Detect which cell encompasses the target text, then output its [X, Y] center coordinate. 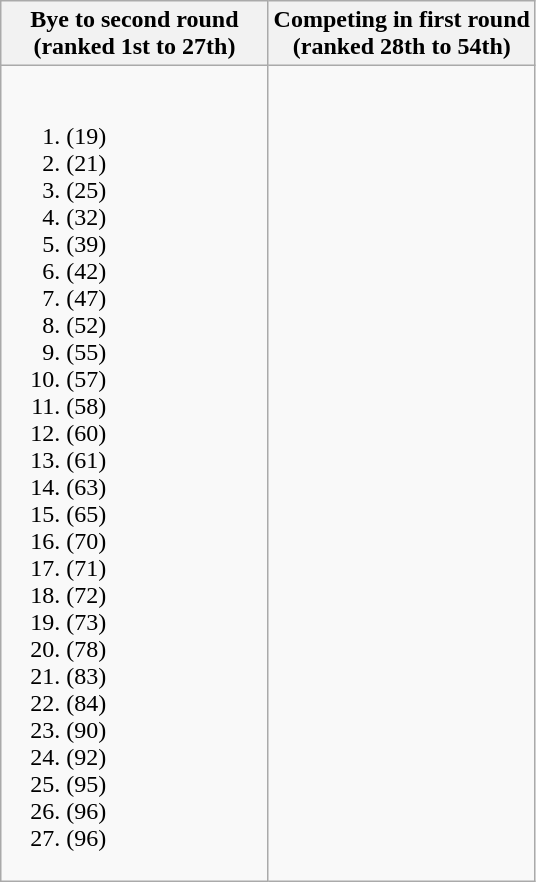
(19) (21) (25) (32) (39) (42) (47) (52) (55) (57) (58) (60) (61) (63) (65) (70) (71) (72) (73) (78) (83) (84) (90) (92) (95) (96) (96) [134, 474]
Bye to second round(ranked 1st to 27th) [134, 34]
Competing in first round(ranked 28th to 54th) [402, 34]
